Provide the [X, Y] coordinate of the cell's center where the given text is located.  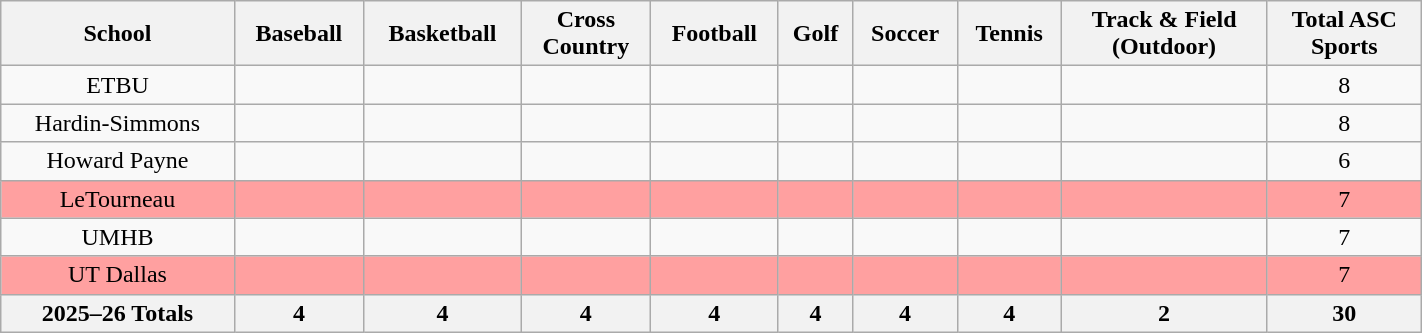
School [118, 34]
2025–26 Totals [118, 313]
6 [1344, 161]
Hardin-Simmons [118, 123]
UT Dallas [118, 275]
LeTourneau [118, 199]
CrossCountry [586, 34]
Howard Payne [118, 161]
2 [1164, 313]
Football [715, 34]
UMHB [118, 237]
Track & Field(Outdoor) [1164, 34]
ETBU [118, 85]
30 [1344, 313]
Total ASCSports [1344, 34]
Basketball [443, 34]
Baseball [298, 34]
Soccer [906, 34]
Golf [816, 34]
Tennis [1009, 34]
